Scan for the cell matching the given text and deliver its [x, y] coordinate at center. 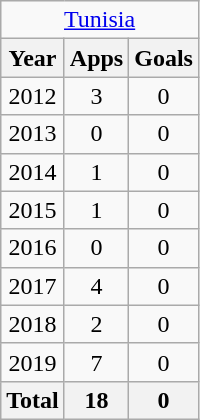
2013 [33, 134]
2014 [33, 172]
Goals [164, 58]
18 [96, 400]
Apps [96, 58]
Total [33, 400]
2019 [33, 362]
2012 [33, 96]
4 [96, 286]
2 [96, 324]
2018 [33, 324]
Year [33, 58]
2017 [33, 286]
2015 [33, 210]
3 [96, 96]
Tunisia [100, 20]
2016 [33, 248]
7 [96, 362]
